Return (x, y) of the center of cell containing provided text 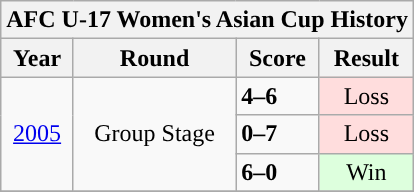
6–0 (278, 172)
Score (278, 58)
AFC U-17 Women's Asian Cup History (208, 20)
Round (154, 58)
Result (366, 58)
Year (38, 58)
4–6 (278, 96)
2005 (38, 134)
0–7 (278, 134)
Group Stage (154, 134)
Win (366, 172)
